For the text-containing cell, return its midpoint in [x, y] coordinate format. 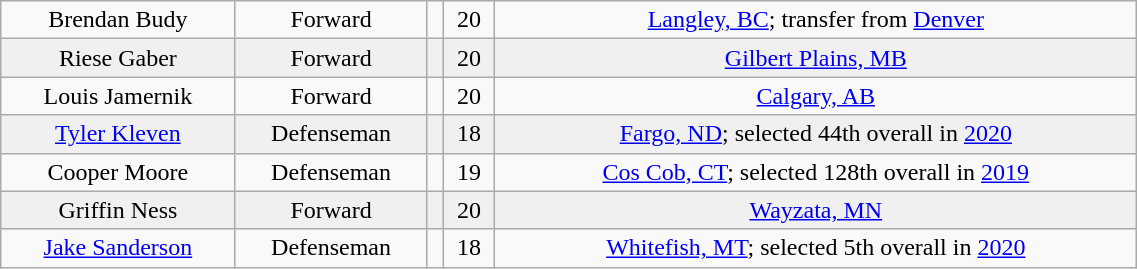
Fargo, ND; selected 44th overall in 2020 [816, 134]
Langley, BC; transfer from Denver [816, 20]
Cos Cob, CT; selected 128th overall in 2019 [816, 172]
Tyler Kleven [118, 134]
19 [468, 172]
Griffin Ness [118, 210]
Cooper Moore [118, 172]
Wayzata, MN [816, 210]
Whitefish, MT; selected 5th overall in 2020 [816, 248]
Riese Gaber [118, 58]
Brendan Budy [118, 20]
Louis Jamernik [118, 96]
Gilbert Plains, MB [816, 58]
Calgary, AB [816, 96]
Jake Sanderson [118, 248]
